Search for the cell housing the specified text and yield its (x, y) center coordinate. 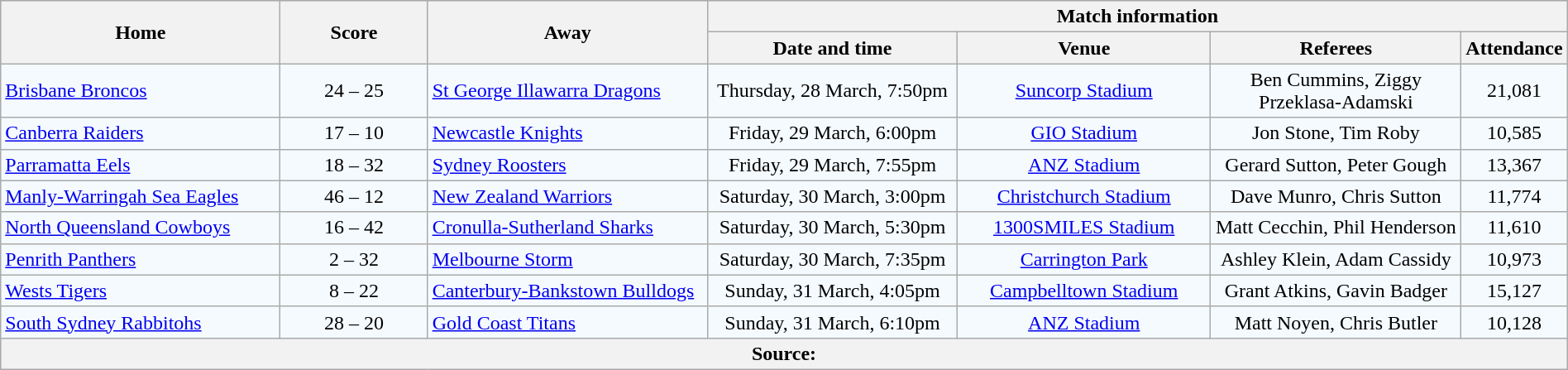
GIO Stadium (1084, 133)
Ben Cummins, Ziggy Przeklasa-Adamski (1336, 91)
28 – 20 (354, 322)
10,973 (1514, 259)
Matt Cecchin, Phil Henderson (1336, 228)
Ashley Klein, Adam Cassidy (1336, 259)
Saturday, 30 March, 3:00pm (832, 196)
24 – 25 (354, 91)
Date and time (832, 48)
Christchurch Stadium (1084, 196)
Saturday, 30 March, 5:30pm (832, 228)
Away (567, 32)
Parramatta Eels (141, 165)
Venue (1084, 48)
Gold Coast Titans (567, 322)
Score (354, 32)
15,127 (1514, 291)
46 – 12 (354, 196)
Sunday, 31 March, 6:10pm (832, 322)
2 – 32 (354, 259)
Home (141, 32)
Campbelltown Stadium (1084, 291)
Sunday, 31 March, 4:05pm (832, 291)
Brisbane Broncos (141, 91)
11,610 (1514, 228)
Friday, 29 March, 6:00pm (832, 133)
Cronulla-Sutherland Sharks (567, 228)
Suncorp Stadium (1084, 91)
Manly-Warringah Sea Eagles (141, 196)
16 – 42 (354, 228)
10,585 (1514, 133)
17 – 10 (354, 133)
Referees (1336, 48)
1300SMILES Stadium (1084, 228)
13,367 (1514, 165)
Grant Atkins, Gavin Badger (1336, 291)
Saturday, 30 March, 7:35pm (832, 259)
South Sydney Rabbitohs (141, 322)
New Zealand Warriors (567, 196)
8 – 22 (354, 291)
Matt Noyen, Chris Butler (1336, 322)
Match information (1137, 17)
18 – 32 (354, 165)
St George Illawarra Dragons (567, 91)
Thursday, 28 March, 7:50pm (832, 91)
Source: (784, 353)
Friday, 29 March, 7:55pm (832, 165)
Canberra Raiders (141, 133)
Jon Stone, Tim Roby (1336, 133)
Carrington Park (1084, 259)
Newcastle Knights (567, 133)
Melbourne Storm (567, 259)
Gerard Sutton, Peter Gough (1336, 165)
Sydney Roosters (567, 165)
North Queensland Cowboys (141, 228)
Dave Munro, Chris Sutton (1336, 196)
21,081 (1514, 91)
Wests Tigers (141, 291)
Penrith Panthers (141, 259)
11,774 (1514, 196)
Canterbury-Bankstown Bulldogs (567, 291)
Attendance (1514, 48)
10,128 (1514, 322)
